Locate the cell with the specified text and output its [x, y] center coordinate. 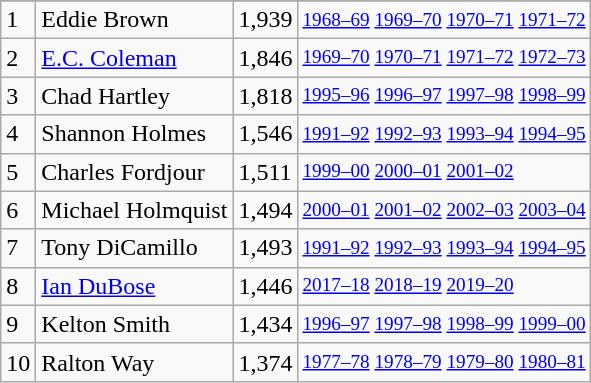
Ian DuBose [134, 286]
7 [18, 248]
E.C. Coleman [134, 58]
Michael Holmquist [134, 210]
Shannon Holmes [134, 134]
1,446 [266, 286]
1,546 [266, 134]
Chad Hartley [134, 96]
Charles Fordjour [134, 172]
Ralton Way [134, 362]
3 [18, 96]
1,493 [266, 248]
1,374 [266, 362]
6 [18, 210]
1977–78 1978–79 1979–80 1980–81 [444, 362]
4 [18, 134]
1,846 [266, 58]
1995–96 1996–97 1997–98 1998–99 [444, 96]
1,939 [266, 20]
1996–97 1997–98 1998–99 1999–00 [444, 324]
Eddie Brown [134, 20]
5 [18, 172]
2 [18, 58]
8 [18, 286]
Tony DiCamillo [134, 248]
1969–70 1970–71 1971–72 1972–73 [444, 58]
9 [18, 324]
1,511 [266, 172]
1,818 [266, 96]
1,494 [266, 210]
Kelton Smith [134, 324]
1 [18, 20]
2000–01 2001–02 2002–03 2003–04 [444, 210]
1999–00 2000–01 2001–02 [444, 172]
1968–69 1969–70 1970–71 1971–72 [444, 20]
10 [18, 362]
2017–18 2018–19 2019–20 [444, 286]
1,434 [266, 324]
